Determine the [X, Y] coordinate at the center of the cell enclosing the given text.  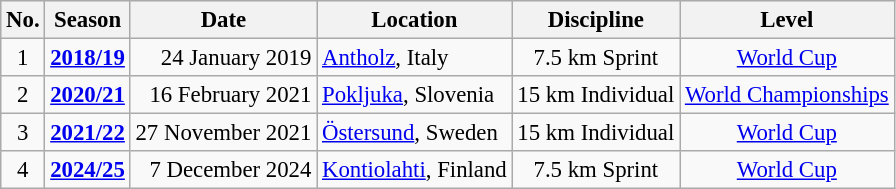
Antholz, Italy [414, 58]
1 [23, 58]
Pokljuka, Slovenia [414, 95]
Season [88, 20]
No. [23, 20]
Discipline [596, 20]
2020/21 [88, 95]
4 [23, 170]
Location [414, 20]
7 December 2024 [223, 170]
24 January 2019 [223, 58]
Östersund, Sweden [414, 133]
2024/25 [88, 170]
2021/22 [88, 133]
Date [223, 20]
Level [787, 20]
Kontiolahti, Finland [414, 170]
16 February 2021 [223, 95]
2018/19 [88, 58]
3 [23, 133]
World Championships [787, 95]
27 November 2021 [223, 133]
2 [23, 95]
